Output the (x, y) coordinate of the center of the cell containing the given text.  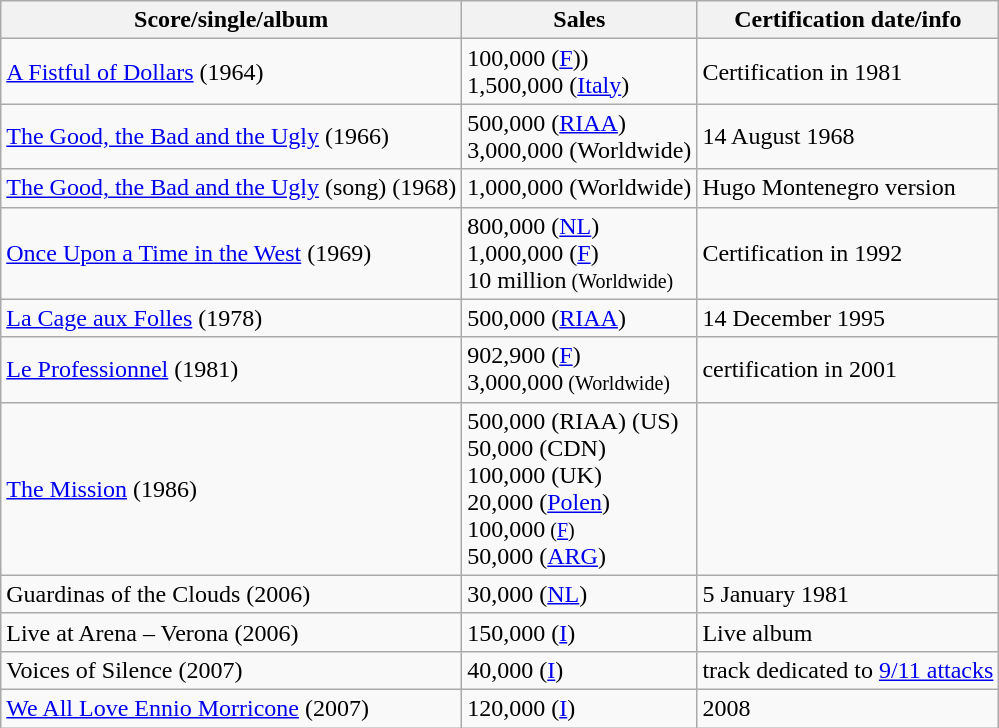
The Good, the Bad and the Ugly (1966) (232, 136)
2008 (848, 708)
Live album (848, 632)
track dedicated to 9/11 attacks (848, 670)
5 January 1981 (848, 594)
40,000 (I) (580, 670)
La Cage aux Folles (1978) (232, 318)
800,000 (NL) 1,000,000 (F)10 million (Worldwide) (580, 253)
500,000 (RIAA) 3,000,000 (Worldwide) (580, 136)
Certification in 1981 (848, 72)
Live at Arena – Verona (2006) (232, 632)
14 August 1968 (848, 136)
Certification in 1992 (848, 253)
Once Upon a Time in the West (1969) (232, 253)
Guardinas of the Clouds (2006) (232, 594)
Hugo Montenegro version (848, 188)
150,000 (I) (580, 632)
Sales (580, 20)
Score/single/album (232, 20)
500,000 (RIAA) (580, 318)
Voices of Silence (2007) (232, 670)
We All Love Ennio Morricone (2007) (232, 708)
Certification date/info (848, 20)
500,000 (RIAA) (US)50,000 (CDN)100,000 (UK)20,000 (Polen)100,000 (F)50,000 (ARG) (580, 488)
120,000 (I) (580, 708)
902,900 (F)3,000,000 (Worldwide) (580, 370)
14 December 1995 (848, 318)
The Mission (1986) (232, 488)
30,000 (NL) (580, 594)
Le Professionnel (1981) (232, 370)
A Fistful of Dollars (1964) (232, 72)
1,000,000 (Worldwide) (580, 188)
certification in 2001 (848, 370)
100,000 (F))1,500,000 (Italy) (580, 72)
The Good, the Bad and the Ugly (song) (1968) (232, 188)
